Pinpoint the cell where the given text exists, returning its [x, y] midpoint coordinate. 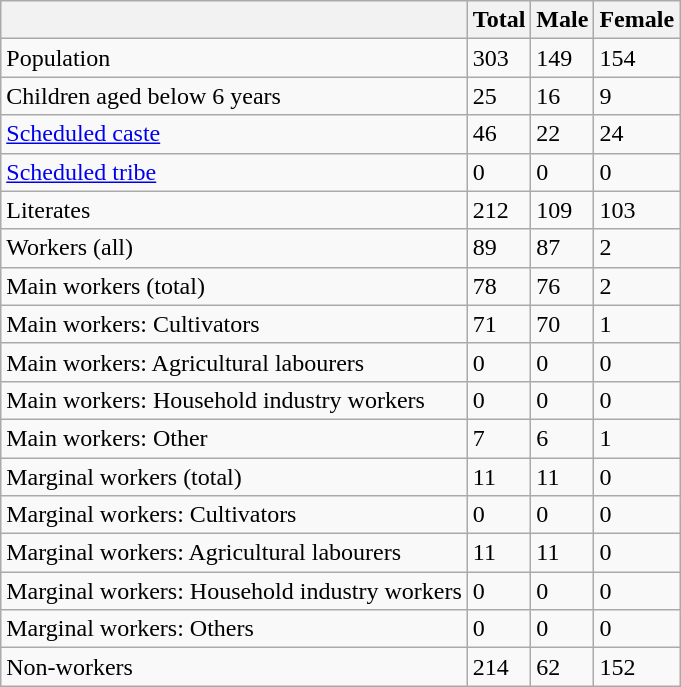
87 [562, 248]
25 [499, 96]
89 [499, 248]
154 [637, 58]
Children aged below 6 years [234, 96]
Workers (all) [234, 248]
Marginal workers (total) [234, 477]
Literates [234, 210]
Marginal workers: Others [234, 629]
22 [562, 134]
103 [637, 210]
Main workers: Agricultural labourers [234, 362]
Scheduled caste [234, 134]
Marginal workers: Agricultural labourers [234, 553]
Marginal workers: Cultivators [234, 515]
Female [637, 20]
Population [234, 58]
76 [562, 286]
62 [562, 667]
Main workers (total) [234, 286]
149 [562, 58]
24 [637, 134]
9 [637, 96]
214 [499, 667]
70 [562, 324]
71 [499, 324]
109 [562, 210]
Total [499, 20]
Main workers: Cultivators [234, 324]
Marginal workers: Household industry workers [234, 591]
Male [562, 20]
6 [562, 438]
46 [499, 134]
16 [562, 96]
Main workers: Other [234, 438]
Non-workers [234, 667]
78 [499, 286]
7 [499, 438]
152 [637, 667]
212 [499, 210]
Main workers: Household industry workers [234, 400]
303 [499, 58]
Scheduled tribe [234, 172]
